Identify which cell holds the provided text, then report its [x, y] central coordinate. 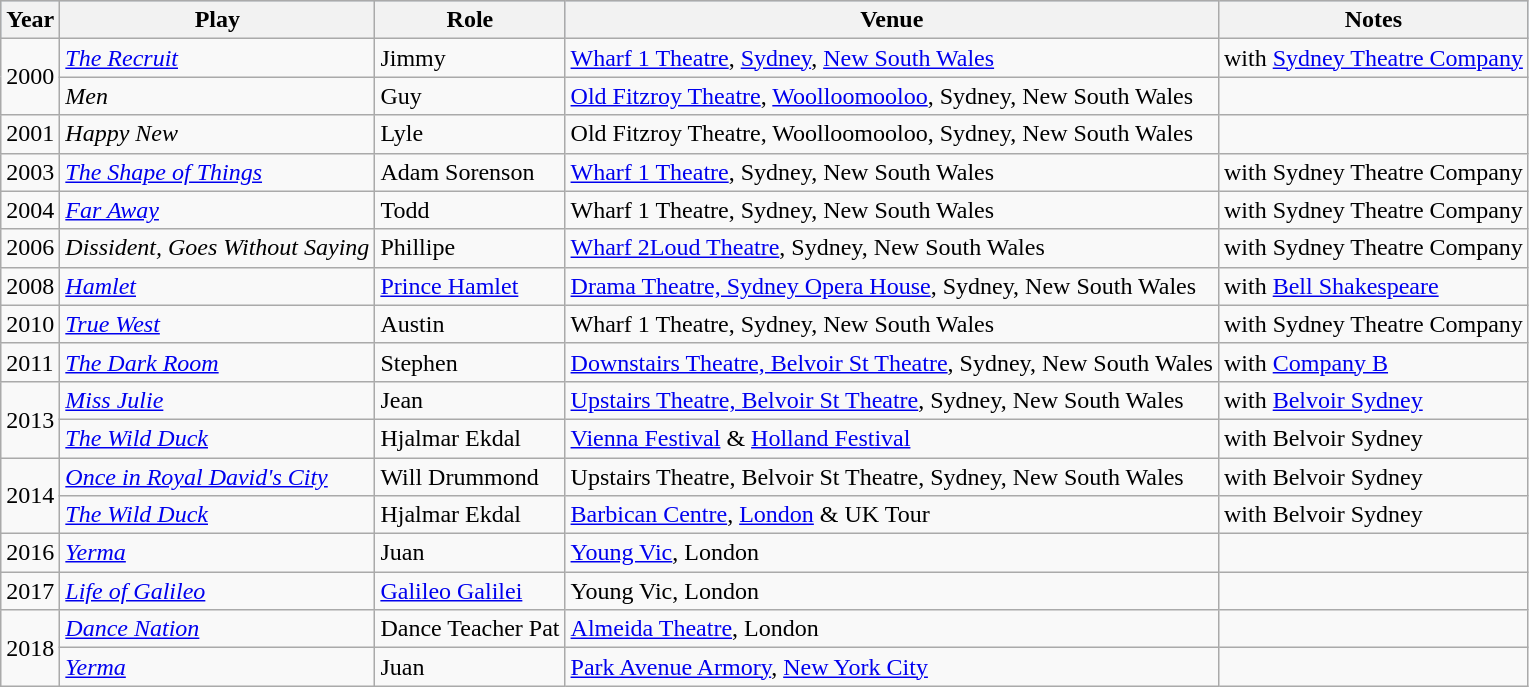
Drama Theatre, Sydney Opera House, Sydney, New South Wales [892, 286]
Lyle [470, 134]
Dissident, Goes Without Saying [218, 248]
Play [218, 20]
Jean [470, 400]
with Bell Shakespeare [1373, 286]
True West [218, 324]
2016 [30, 553]
2010 [30, 324]
2011 [30, 362]
Miss Julie [218, 400]
Notes [1373, 20]
with Company B [1373, 362]
2006 [30, 248]
Barbican Centre, London & UK Tour [892, 515]
Adam Sorenson [470, 172]
Austin [470, 324]
Jimmy [470, 58]
2000 [30, 77]
Dance Nation [218, 629]
Life of Galileo [218, 591]
Vienna Festival & Holland Festival [892, 438]
Will Drummond [470, 477]
The Shape of Things [218, 172]
Park Avenue Armory, New York City [892, 667]
Todd [470, 210]
Role [470, 20]
2008 [30, 286]
Galileo Galilei [470, 591]
Year [30, 20]
2014 [30, 496]
Dance Teacher Pat [470, 629]
Happy New [218, 134]
Almeida Theatre, London [892, 629]
Hamlet [218, 286]
2017 [30, 591]
Downstairs Theatre, Belvoir St Theatre, Sydney, New South Wales [892, 362]
Venue [892, 20]
2004 [30, 210]
Far Away [218, 210]
Wharf 2Loud Theatre, Sydney, New South Wales [892, 248]
2003 [30, 172]
Phillipe [470, 248]
The Dark Room [218, 362]
Prince Hamlet [470, 286]
2001 [30, 134]
2013 [30, 419]
The Recruit [218, 58]
2018 [30, 648]
Once in Royal David's City [218, 477]
Stephen [470, 362]
Men [218, 96]
Guy [470, 96]
